Capture the cell that displays the provided text and extract its (X, Y) central coordinate. 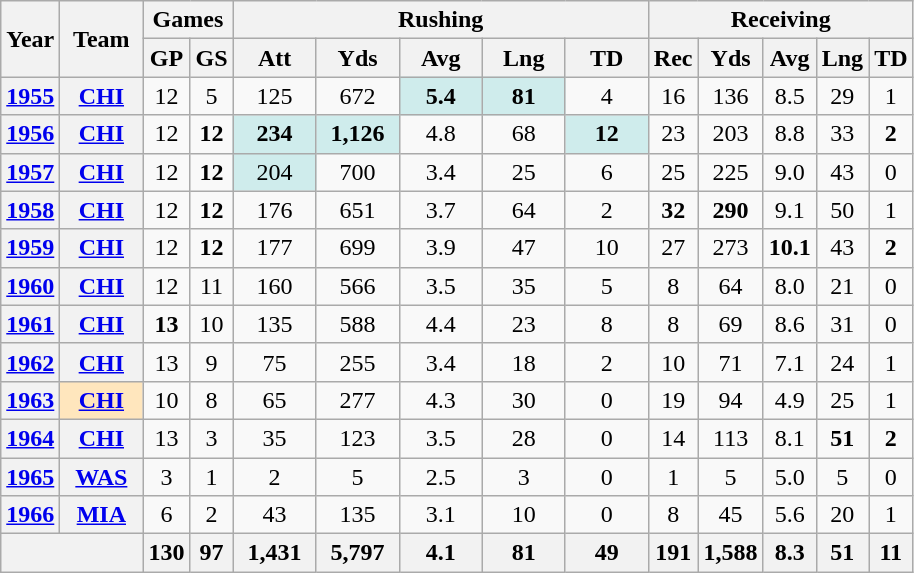
4.1 (440, 553)
1966 (30, 515)
176 (274, 210)
5,797 (358, 553)
8.6 (790, 324)
3.7 (440, 210)
8.1 (790, 438)
1964 (30, 438)
71 (730, 362)
WAS (102, 477)
50 (842, 210)
16 (673, 96)
1965 (30, 477)
10.1 (790, 248)
33 (842, 134)
234 (274, 134)
47 (524, 248)
9.1 (790, 210)
Games (188, 20)
3.1 (440, 515)
Rushing (440, 20)
113 (730, 438)
1957 (30, 172)
MIA (102, 515)
28 (524, 438)
204 (274, 172)
Att (274, 58)
19 (673, 400)
5.0 (790, 477)
68 (524, 134)
699 (358, 248)
1963 (30, 400)
5.4 (440, 96)
32 (673, 210)
20 (842, 515)
1956 (30, 134)
8.3 (790, 553)
4 (606, 96)
1962 (30, 362)
1960 (30, 286)
30 (524, 400)
1,588 (730, 553)
290 (730, 210)
2.5 (440, 477)
1958 (30, 210)
9 (212, 362)
1,431 (274, 553)
160 (274, 286)
GS (212, 58)
130 (166, 553)
9.0 (790, 172)
1955 (30, 96)
18 (524, 362)
136 (730, 96)
277 (358, 400)
GP (166, 58)
29 (842, 96)
651 (358, 210)
49 (606, 553)
7.1 (790, 362)
191 (673, 553)
4.4 (440, 324)
566 (358, 286)
588 (358, 324)
Year (30, 39)
Team (102, 39)
4.8 (440, 134)
1959 (30, 248)
1961 (30, 324)
225 (730, 172)
4.3 (440, 400)
123 (358, 438)
177 (274, 248)
69 (730, 324)
Rec (673, 58)
273 (730, 248)
1,126 (358, 134)
125 (274, 96)
45 (730, 515)
3.9 (440, 248)
27 (673, 248)
203 (730, 134)
700 (358, 172)
255 (358, 362)
8.8 (790, 134)
Receiving (780, 20)
8.5 (790, 96)
65 (274, 400)
14 (673, 438)
31 (842, 324)
8.0 (790, 286)
4.9 (790, 400)
5.6 (790, 515)
75 (274, 362)
672 (358, 96)
21 (842, 286)
97 (212, 553)
94 (730, 400)
24 (842, 362)
